Return [X, Y] of the center of cell containing provided text 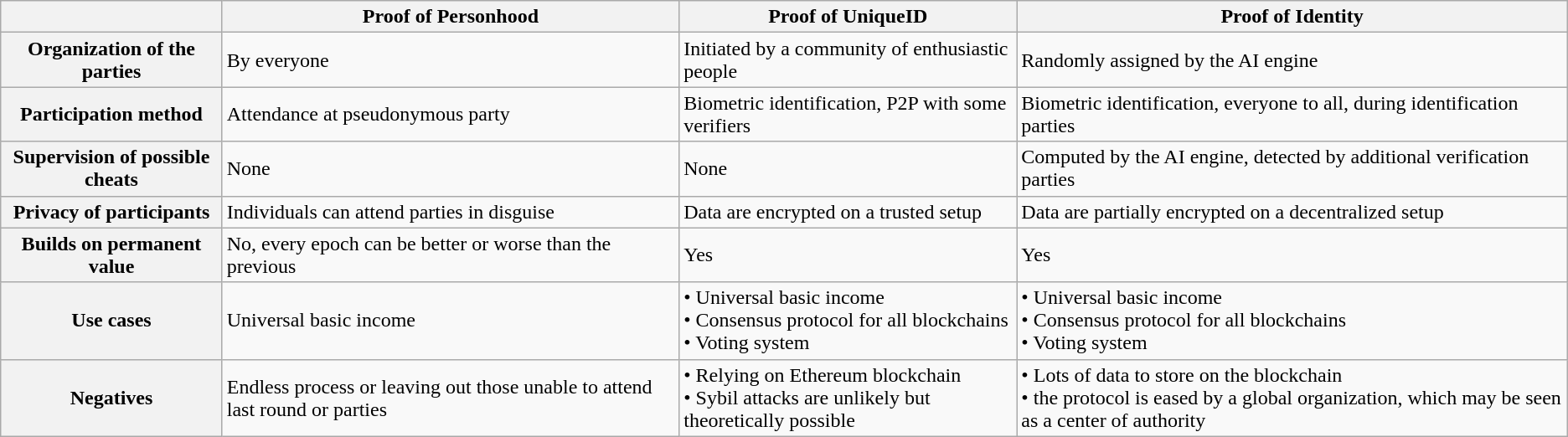
Universal basic income [451, 321]
No, every epoch can be better or worse than the previous [451, 254]
• Lots of data to store on the blockchain• the protocol is eased by a global organization, which may be seen as a center of authority [1292, 398]
Builds on permanent value [111, 254]
Proof of UniqueID [848, 17]
Endless process or leaving out those unable to attend last round or parties [451, 398]
Organization of the parties [111, 60]
Negatives [111, 398]
Proof of Identity [1292, 17]
Randomly assigned by the AI engine [1292, 60]
Biometric identification, everyone to all, during identification parties [1292, 114]
Participation method [111, 114]
Data are encrypted on a trusted setup [848, 212]
Data are partially encrypted on a decentralized setup [1292, 212]
Privacy of participants [111, 212]
By everyone [451, 60]
Use cases [111, 321]
Biometric identification, P2P with some verifiers [848, 114]
Individuals can attend parties in disguise [451, 212]
Initiated by a community of enthusiastic people [848, 60]
Attendance at pseudonymous party [451, 114]
Supervision of possible cheats [111, 169]
Proof of Personhood [451, 17]
• Relying on Ethereum blockchain• Sybil attacks are unlikely but theoretically possible [848, 398]
Computed by the AI engine, detected by additional verification parties [1292, 169]
